From the cell containing the given text, extract its center point as [X, Y] coordinate. 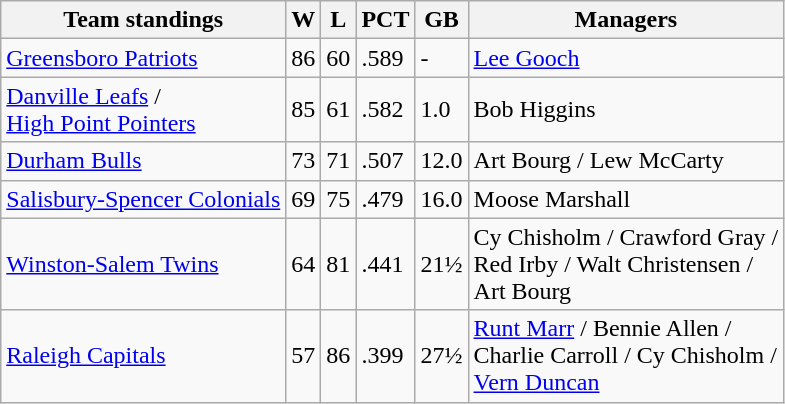
61 [338, 110]
21½ [442, 264]
.589 [386, 58]
.399 [386, 356]
.479 [386, 199]
75 [338, 199]
60 [338, 58]
71 [338, 161]
Moose Marshall [626, 199]
1.0 [442, 110]
Cy Chisholm / Crawford Gray / Red Irby / Walt Christensen / Art Bourg [626, 264]
16.0 [442, 199]
Greensboro Patriots [144, 58]
Durham Bulls [144, 161]
64 [304, 264]
73 [304, 161]
.507 [386, 161]
- [442, 58]
57 [304, 356]
L [338, 20]
Lee Gooch [626, 58]
GB [442, 20]
27½ [442, 356]
Team standings [144, 20]
W [304, 20]
PCT [386, 20]
81 [338, 264]
Managers [626, 20]
Raleigh Capitals [144, 356]
Salisbury-Spencer Colonials [144, 199]
Bob Higgins [626, 110]
.582 [386, 110]
Winston-Salem Twins [144, 264]
Danville Leafs / High Point Pointers [144, 110]
12.0 [442, 161]
69 [304, 199]
.441 [386, 264]
Runt Marr / Bennie Allen / Charlie Carroll / Cy Chisholm /Vern Duncan [626, 356]
Art Bourg / Lew McCarty [626, 161]
85 [304, 110]
